Search for the cell housing the specified text and yield its [X, Y] center coordinate. 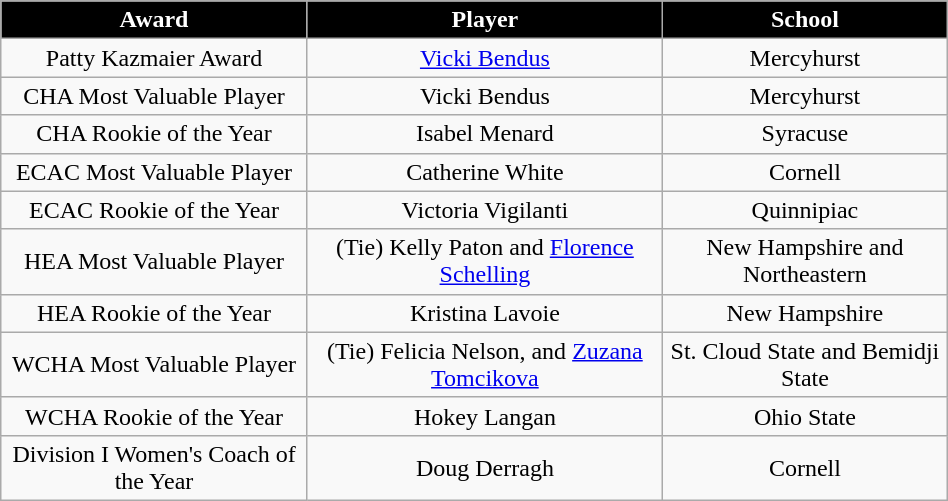
Award [154, 20]
ECAC Most Valuable Player [154, 172]
Catherine White [484, 172]
(Tie) Kelly Paton and Florence Schelling [484, 262]
Hokey Langan [484, 416]
Isabel Menard [484, 134]
(Tie) Felicia Nelson, and Zuzana Tomcikova [484, 364]
ECAC Rookie of the Year [154, 210]
Ohio State [806, 416]
School [806, 20]
New Hampshire and Northeastern [806, 262]
Player [484, 20]
Quinnipiac [806, 210]
St. Cloud State and Bemidji State [806, 364]
New Hampshire [806, 313]
Doug Derragh [484, 468]
Patty Kazmaier Award [154, 58]
HEA Most Valuable Player [154, 262]
WCHA Rookie of the Year [154, 416]
Division I Women's Coach of the Year [154, 468]
HEA Rookie of the Year [154, 313]
Victoria Vigilanti [484, 210]
WCHA Most Valuable Player [154, 364]
CHA Most Valuable Player [154, 96]
Kristina Lavoie [484, 313]
Syracuse [806, 134]
CHA Rookie of the Year [154, 134]
